From the cell containing the given text, extract its center point as (X, Y) coordinate. 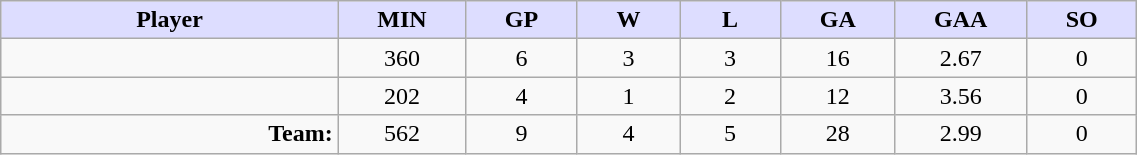
562 (402, 134)
1 (628, 96)
6 (522, 58)
9 (522, 134)
3.56 (961, 96)
28 (838, 134)
12 (838, 96)
W (628, 20)
Player (170, 20)
Team: (170, 134)
SO (1081, 20)
2.99 (961, 134)
MIN (402, 20)
GP (522, 20)
L (730, 20)
16 (838, 58)
2.67 (961, 58)
GA (838, 20)
GAA (961, 20)
2 (730, 96)
202 (402, 96)
5 (730, 134)
360 (402, 58)
